Determine the [x, y] coordinate at the center of the cell enclosing the given text.  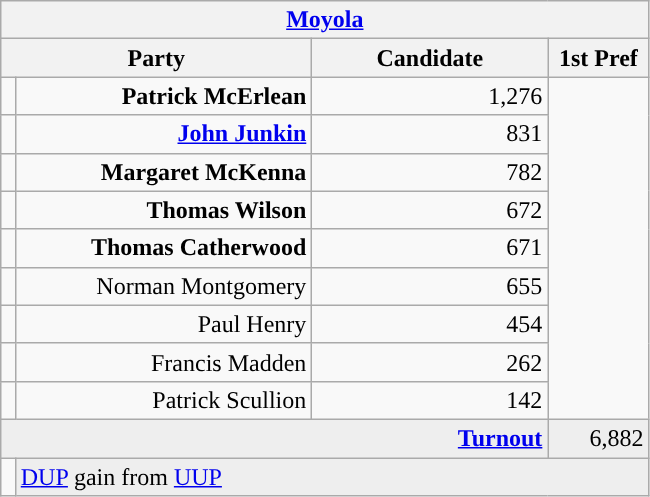
DUP gain from UUP [332, 477]
672 [430, 210]
Francis Madden [164, 362]
831 [430, 134]
Paul Henry [164, 324]
Thomas Catherwood [164, 248]
262 [430, 362]
Margaret McKenna [164, 172]
1st Pref [598, 58]
Moyola [325, 20]
1,276 [430, 96]
655 [430, 286]
782 [430, 172]
John Junkin [164, 134]
Patrick Scullion [164, 400]
Turnout [274, 438]
454 [430, 324]
671 [430, 248]
142 [430, 400]
Candidate [430, 58]
Thomas Wilson [164, 210]
6,882 [598, 438]
Party [156, 58]
Patrick McErlean [164, 96]
Norman Montgomery [164, 286]
